Return the (X, Y) coordinate for the center point of the cell that contains the specified text.  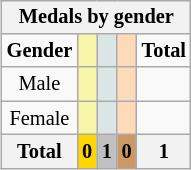
Male (40, 84)
Gender (40, 51)
Medals by gender (96, 17)
Female (40, 118)
